Return the (X, Y) coordinate for the center point of the cell that contains the specified text.  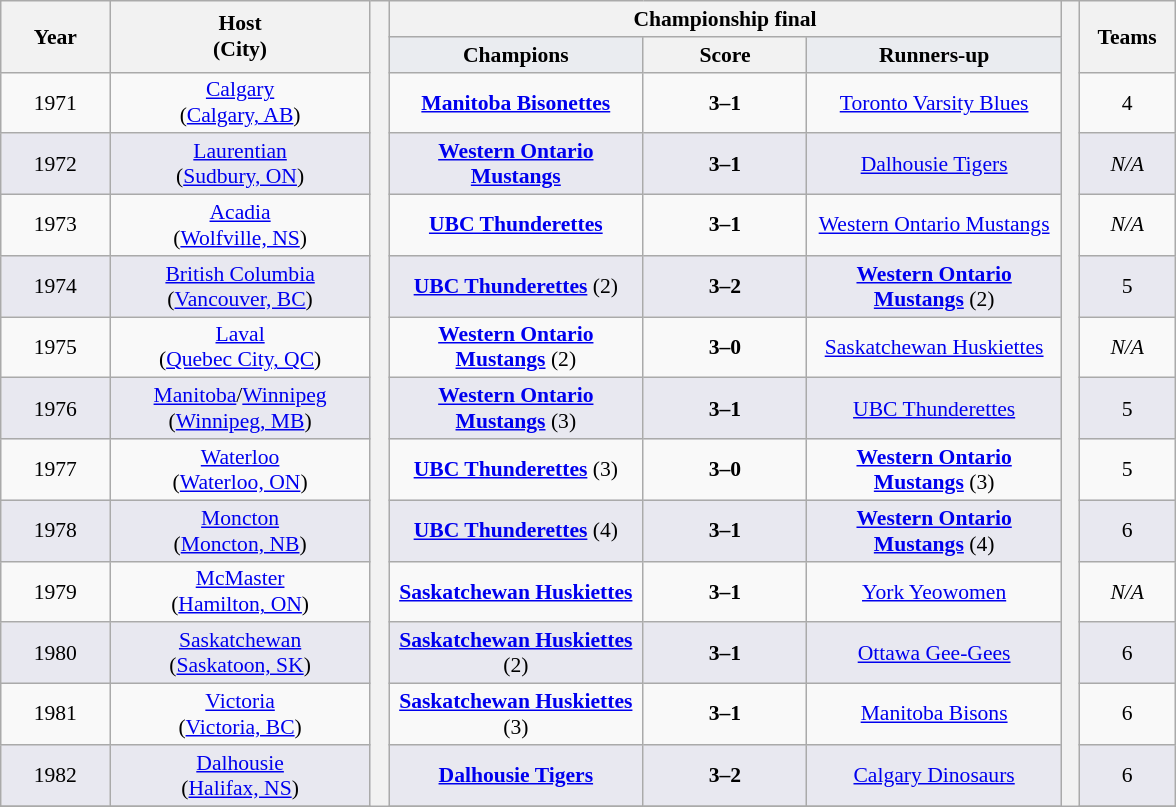
1977 (56, 470)
1971 (56, 102)
1976 (56, 408)
Laurentian(Sudbury, ON) (240, 164)
UBC Thunderettes (2) (516, 286)
Moncton(Moncton, NB) (240, 530)
Waterloo(Waterloo, ON) (240, 470)
Manitoba Bisonettes (516, 102)
Toronto Varsity Blues (934, 102)
1981 (56, 714)
4 (1128, 102)
UBC Thunderettes (4) (516, 530)
1978 (56, 530)
Laval(Quebec City, QC) (240, 348)
1974 (56, 286)
York Yeowomen (934, 592)
1979 (56, 592)
Saskatchewan Huskiettes (2) (516, 654)
Manitoba/Winnipeg(Winnipeg, MB) (240, 408)
Manitoba Bisons (934, 714)
Calgary(Calgary, AB) (240, 102)
Championship final (724, 19)
Acadia(Wolfville, NS) (240, 226)
Saskatchewan Huskiettes (3) (516, 714)
Runners-up (934, 55)
Year (56, 36)
Victoria(Victoria, BC) (240, 714)
Score (725, 55)
Teams (1128, 36)
British Columbia(Vancouver, BC) (240, 286)
Champions (516, 55)
Calgary Dinosaurs (934, 776)
1980 (56, 654)
Western Ontario Mustangs (4) (934, 530)
Ottawa Gee-Gees (934, 654)
Host(City) (240, 36)
1975 (56, 348)
McMaster(Hamilton, ON) (240, 592)
1982 (56, 776)
UBC Thunderettes (3) (516, 470)
Dalhousie(Halifax, NS) (240, 776)
1972 (56, 164)
Saskatchewan(Saskatoon, SK) (240, 654)
1973 (56, 226)
